Scan for the cell matching the given text and deliver its [x, y] coordinate at center. 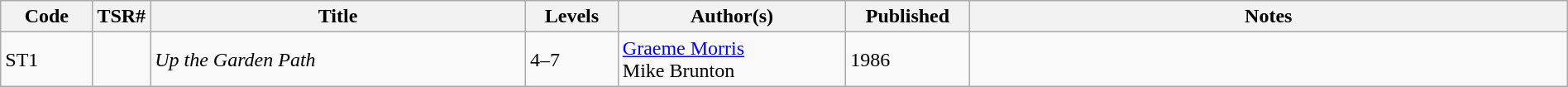
Up the Garden Path [338, 60]
Code [46, 17]
Graeme MorrisMike Brunton [731, 60]
Published [908, 17]
Title [338, 17]
Author(s) [731, 17]
ST1 [46, 60]
Levels [572, 17]
1986 [908, 60]
4–7 [572, 60]
Notes [1269, 17]
TSR# [122, 17]
